For the text-containing cell, return its midpoint in (x, y) coordinate format. 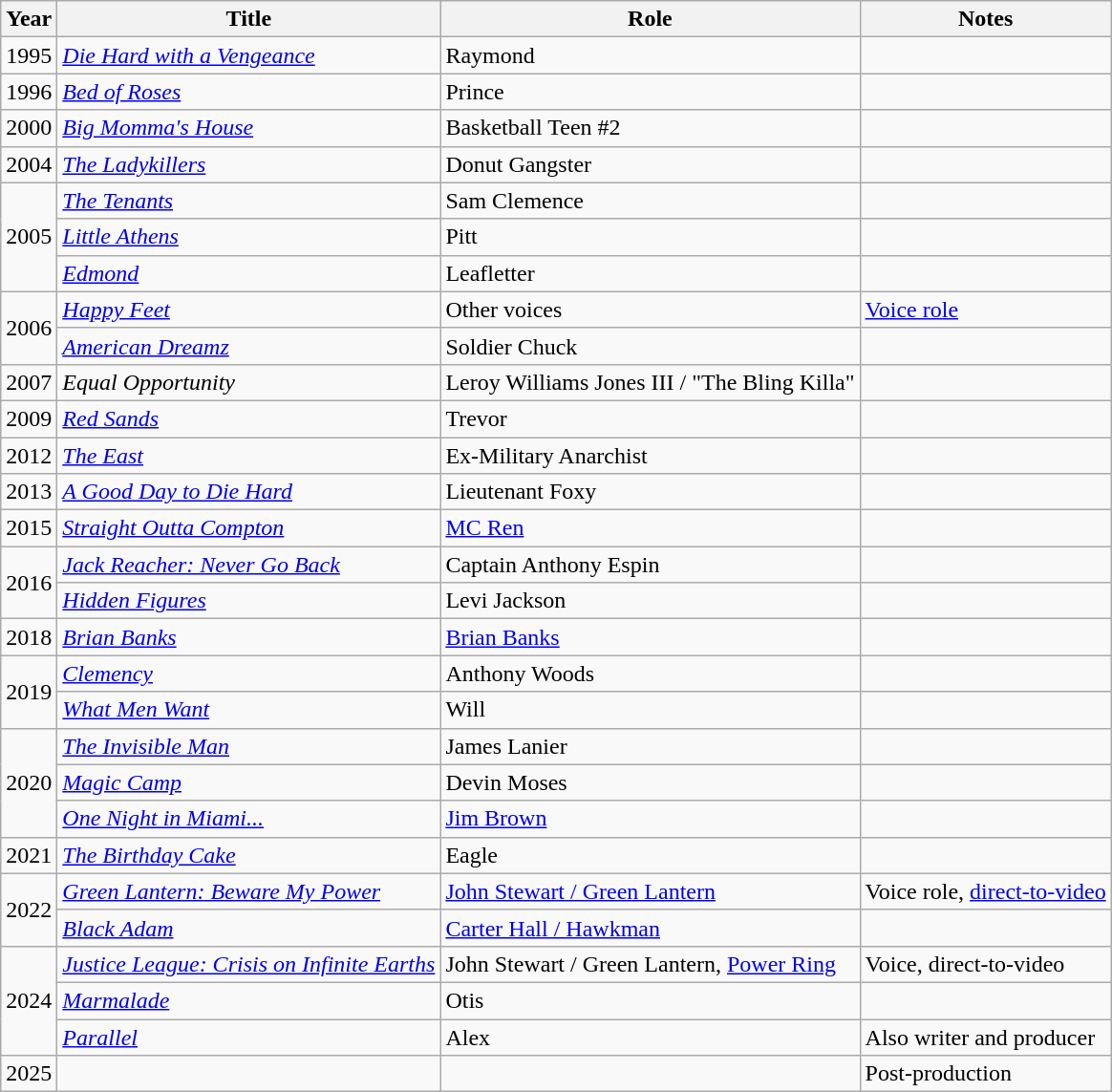
2006 (29, 328)
2015 (29, 528)
Notes (986, 19)
Jack Reacher: Never Go Back (248, 565)
2018 (29, 637)
Little Athens (248, 237)
Post-production (986, 1074)
Donut Gangster (650, 164)
2013 (29, 492)
Voice role (986, 310)
Will (650, 710)
Basketball Teen #2 (650, 128)
Devin Moses (650, 782)
Justice League: Crisis on Infinite Earths (248, 964)
Voice role, direct-to-video (986, 891)
Raymond (650, 55)
Hidden Figures (248, 601)
Voice, direct-to-video (986, 964)
Clemency (248, 674)
2007 (29, 382)
Parallel (248, 1037)
2024 (29, 1000)
American Dreamz (248, 346)
Magic Camp (248, 782)
Equal Opportunity (248, 382)
2000 (29, 128)
Big Momma's House (248, 128)
Other voices (650, 310)
1996 (29, 92)
2020 (29, 782)
Edmond (248, 273)
2012 (29, 456)
Black Adam (248, 928)
Green Lantern: Beware My Power (248, 891)
John Stewart / Green Lantern, Power Ring (650, 964)
The East (248, 456)
John Stewart / Green Lantern (650, 891)
Title (248, 19)
Eagle (650, 855)
Soldier Chuck (650, 346)
What Men Want (248, 710)
2005 (29, 237)
One Night in Miami... (248, 819)
Levi Jackson (650, 601)
Year (29, 19)
Trevor (650, 418)
Bed of Roses (248, 92)
Prince (650, 92)
Lieutenant Foxy (650, 492)
MC Ren (650, 528)
Ex-Military Anarchist (650, 456)
Jim Brown (650, 819)
2016 (29, 583)
2025 (29, 1074)
Pitt (650, 237)
Marmalade (248, 1000)
Happy Feet (248, 310)
The Birthday Cake (248, 855)
2022 (29, 910)
2009 (29, 418)
Die Hard with a Vengeance (248, 55)
The Invisible Man (248, 746)
2004 (29, 164)
Carter Hall / Hawkman (650, 928)
Role (650, 19)
Red Sands (248, 418)
1995 (29, 55)
The Ladykillers (248, 164)
Otis (650, 1000)
2019 (29, 692)
Sam Clemence (650, 201)
Captain Anthony Espin (650, 565)
Alex (650, 1037)
A Good Day to Die Hard (248, 492)
James Lanier (650, 746)
Also writer and producer (986, 1037)
2021 (29, 855)
Straight Outta Compton (248, 528)
Leafletter (650, 273)
Anthony Woods (650, 674)
Leroy Williams Jones III / "The Bling Killa" (650, 382)
The Tenants (248, 201)
